Locate the cell with the specified text and output its (X, Y) center coordinate. 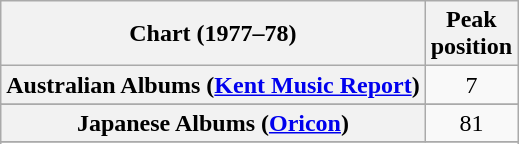
81 (471, 123)
Peakposition (471, 34)
7 (471, 85)
Japanese Albums (Oricon) (213, 123)
Chart (1977–78) (213, 34)
Australian Albums (Kent Music Report) (213, 85)
